Pinpoint the cell where the given text exists, returning its (X, Y) midpoint coordinate. 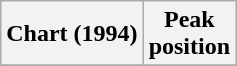
Peakposition (189, 34)
Chart (1994) (72, 34)
